Locate the cell with the specified text and output its [x, y] center coordinate. 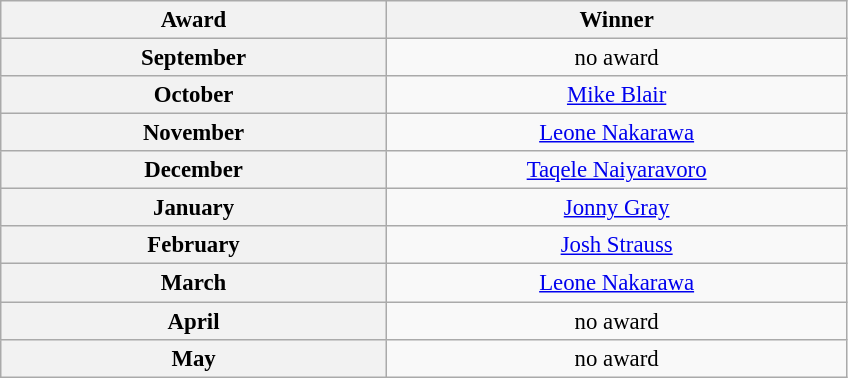
Award [194, 20]
September [194, 58]
April [194, 321]
Mike Blair [616, 95]
October [194, 95]
Jonny Gray [616, 208]
January [194, 208]
December [194, 170]
March [194, 283]
Josh Strauss [616, 245]
Taqele Naiyaravoro [616, 170]
May [194, 358]
Winner [616, 20]
November [194, 133]
February [194, 245]
